Pinpoint the cell where the given text exists, returning its (x, y) midpoint coordinate. 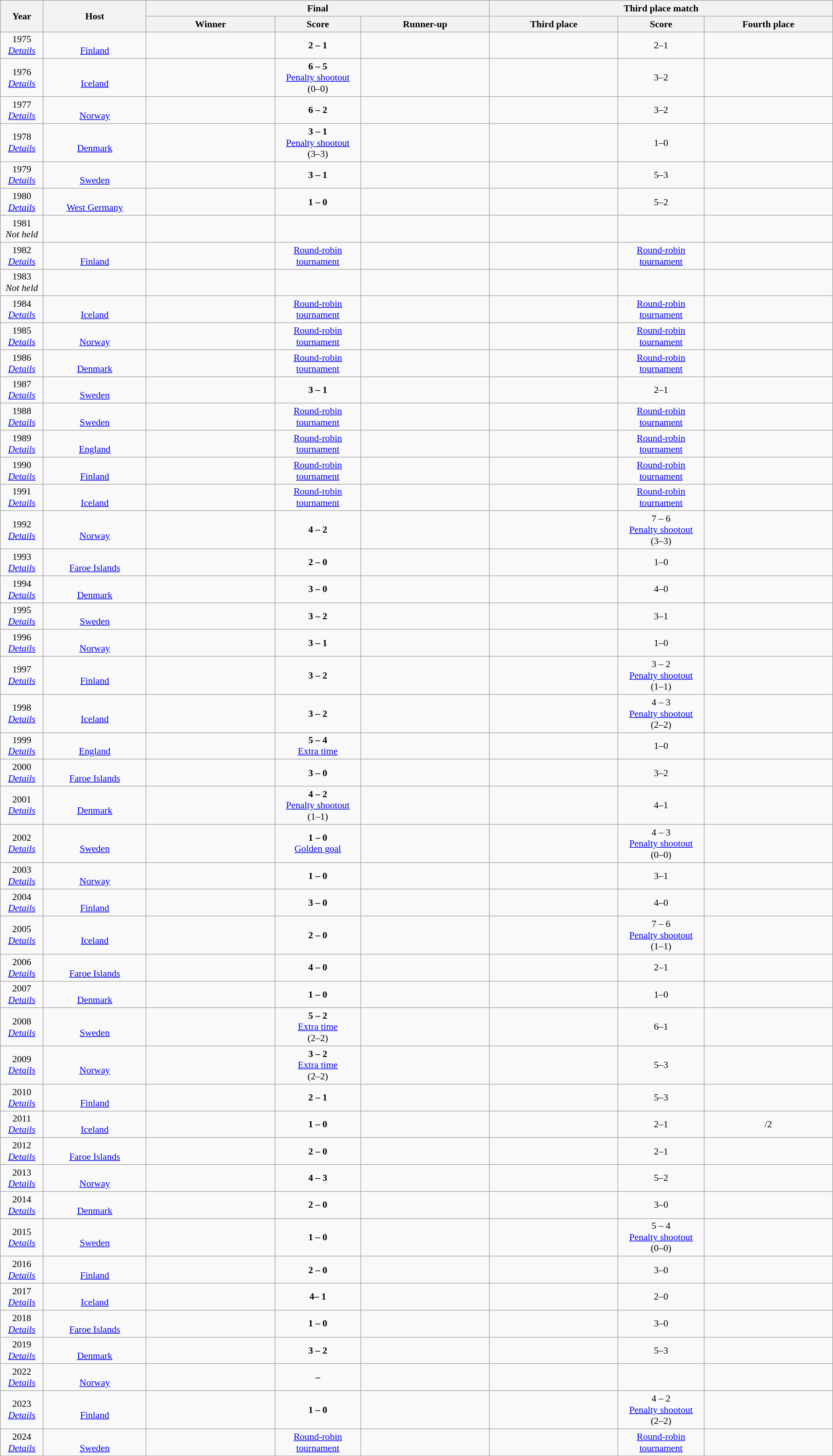
1977Details (22, 110)
6 – 5Penalty shootout(0–0) (318, 78)
2006Details (22, 968)
1979Details (22, 175)
1990Details (22, 470)
2018Details (22, 1324)
2013Details (22, 1178)
2023Details (22, 1410)
2004Details (22, 903)
West Germany (94, 202)
1985Details (22, 337)
7 – 6Penalty shootout(3–3) (661, 530)
1988Details (22, 417)
4 – 2 Penalty shootout(1–1) (318, 805)
2003Details (22, 875)
7 – 6Penalty shootout(1–1) (661, 935)
2001Details (22, 805)
5 – 4 Penalty shootout (0–0) (661, 1238)
4 – 2 (318, 530)
Winner (211, 24)
2012Details (22, 1151)
1 – 0Golden goal (318, 844)
4– 1 (318, 1296)
2009Details (22, 1065)
2010Details (22, 1098)
1993Details (22, 563)
1986Details (22, 363)
1982Details (22, 256)
2–0 (661, 1296)
2002Details (22, 844)
Fourth place (768, 24)
2011Details (22, 1124)
Final (318, 8)
4 – 3Penalty shootout(0–0) (661, 844)
2000Details (22, 773)
4–1 (661, 805)
2017Details (22, 1296)
3 – 2Penalty shootout(1–1) (661, 676)
1992Details (22, 530)
4 – 0 (318, 968)
1996Details (22, 643)
5 – 4Extra time (318, 746)
3 – 1Penalty shootout(3–3) (318, 142)
1989Details (22, 444)
1991Details (22, 497)
1980Details (22, 202)
1994Details (22, 589)
1983Not held (22, 282)
2008Details (22, 1028)
2022Details (22, 1377)
1981Not held (22, 229)
2005Details (22, 935)
Host (94, 16)
2014Details (22, 1205)
Runner-up (425, 24)
1997Details (22, 676)
1995Details (22, 616)
5 – 2Extra time(2–2) (318, 1028)
2016Details (22, 1270)
1976Details (22, 78)
Third place match (661, 8)
4 – 3Penalty shootout(2–2) (661, 714)
4 – 2 Penalty shootout (2–2) (661, 1410)
1987Details (22, 390)
2019Details (22, 1350)
Year (22, 16)
1984Details (22, 309)
2007Details (22, 994)
4 – 3 (318, 1178)
– (318, 1377)
6 – 2 (318, 110)
1999Details (22, 746)
1998Details (22, 714)
2015Details (22, 1238)
/2 (768, 1124)
2024Details (22, 1442)
1975Details (22, 45)
6–1 (661, 1028)
1978Details (22, 142)
3 – 2Extra time(2–2) (318, 1065)
Third place (554, 24)
